Provide the [x, y] coordinate of the cell's center where the given text is located.  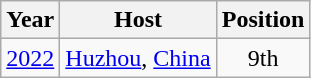
Year [30, 20]
Host [138, 20]
Position [263, 20]
9th [263, 58]
2022 [30, 58]
Huzhou, China [138, 58]
